Return the [X, Y] coordinate for the center point of the cell that contains the specified text.  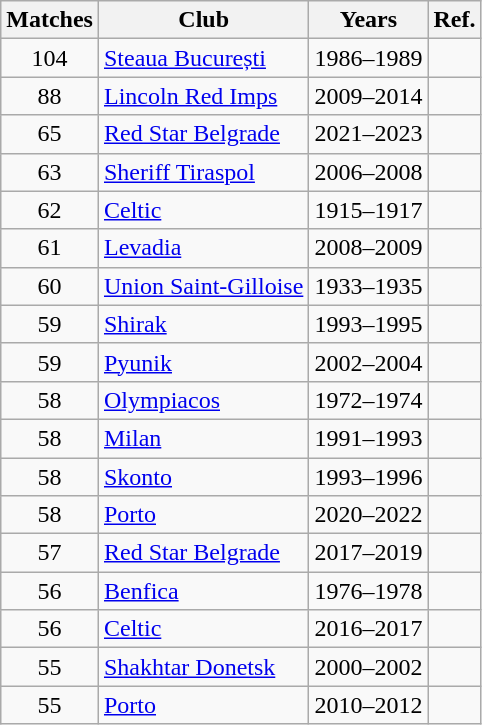
2009–2014 [368, 96]
Shirak [203, 324]
1993–1995 [368, 324]
1933–1935 [368, 286]
1976–1978 [368, 591]
63 [50, 172]
2002–2004 [368, 362]
2020–2022 [368, 515]
1915–1917 [368, 210]
2017–2019 [368, 553]
Years [368, 20]
Lincoln Red Imps [203, 96]
2000–2002 [368, 667]
Matches [50, 20]
Milan [203, 438]
2021–2023 [368, 134]
62 [50, 210]
2016–2017 [368, 629]
1986–1989 [368, 58]
Union Saint-Gilloise [203, 286]
104 [50, 58]
Skonto [203, 477]
Sheriff Tiraspol [203, 172]
Club [203, 20]
60 [50, 286]
61 [50, 248]
57 [50, 553]
65 [50, 134]
Shakhtar Donetsk [203, 667]
Pyunik [203, 362]
2006–2008 [368, 172]
1991–1993 [368, 438]
Ref. [454, 20]
1972–1974 [368, 400]
Levadia [203, 248]
2010–2012 [368, 705]
88 [50, 96]
Benfica [203, 591]
1993–1996 [368, 477]
2008–2009 [368, 248]
Steaua București [203, 58]
Olympiacos [203, 400]
